Capture the cell that displays the provided text and extract its [X, Y] central coordinate. 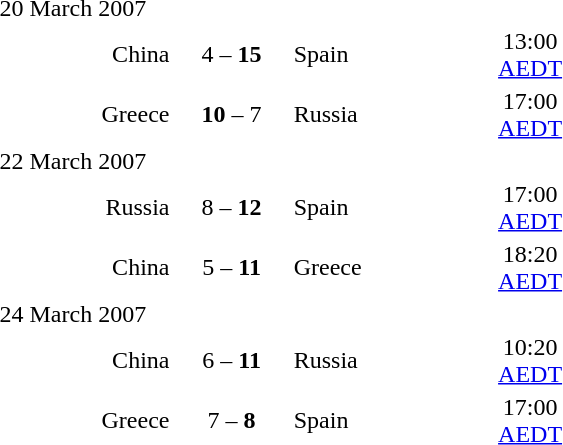
Greece [378, 268]
4 – 15 [232, 54]
10 – 7 [232, 114]
8 – 12 [232, 208]
6 – 11 [232, 360]
5 – 11 [232, 268]
